Determine the (x, y) coordinate at the center of the cell enclosing the given text.  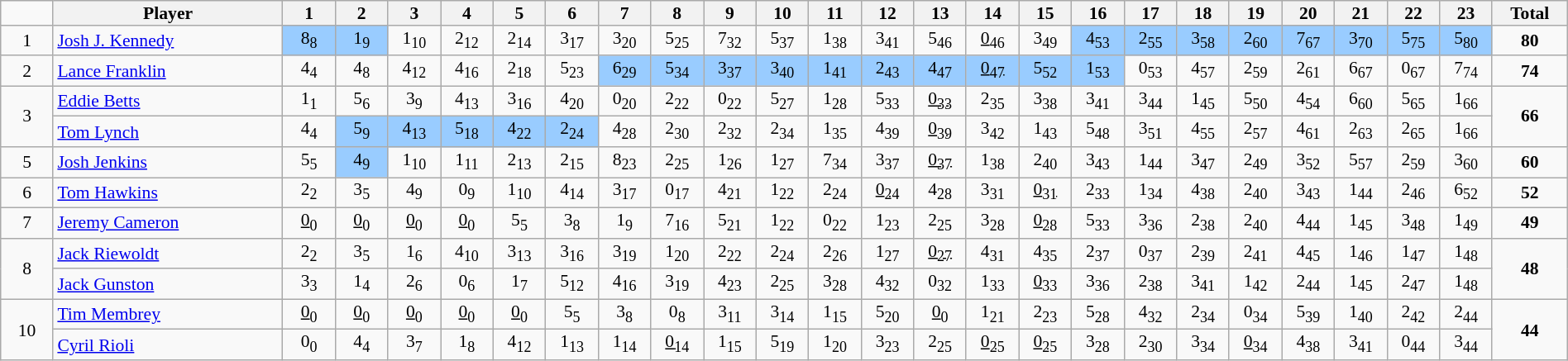
565 (1413, 101)
461 (1308, 132)
Player (168, 13)
237 (1098, 254)
13 (940, 13)
4 (467, 13)
557 (1361, 162)
454 (1308, 101)
340 (782, 71)
667 (1361, 71)
525 (677, 41)
575 (1413, 41)
774 (1466, 71)
431 (992, 254)
88 (309, 41)
420 (572, 101)
Tom Hawkins (168, 193)
218 (519, 71)
255 (1150, 41)
9 (730, 13)
149 (1466, 223)
235 (992, 101)
527 (782, 101)
349 (1045, 41)
249 (1255, 162)
33 (309, 284)
133 (992, 284)
114 (624, 345)
263 (1361, 132)
528 (1098, 314)
56 (361, 101)
629 (624, 71)
519 (782, 345)
214 (519, 41)
246 (1413, 193)
Eddie Betts (168, 101)
123 (887, 223)
552 (1045, 71)
313 (519, 254)
360 (1466, 162)
351 (1150, 132)
223 (1045, 314)
Jack Gunston (168, 284)
213 (519, 162)
39 (414, 101)
147 (1413, 254)
053 (1150, 71)
444 (1308, 223)
534 (677, 71)
520 (887, 314)
233 (1098, 193)
767 (1308, 41)
153 (1098, 71)
024 (887, 193)
74 (1530, 71)
017 (677, 193)
146 (1361, 254)
212 (467, 41)
239 (1203, 254)
141 (835, 71)
447 (940, 71)
247 (1413, 284)
020 (624, 101)
142 (1255, 284)
537 (782, 41)
12 (887, 13)
311 (730, 314)
09 (467, 193)
716 (677, 223)
512 (572, 284)
Josh J. Kennedy (168, 41)
523 (572, 71)
421 (730, 193)
445 (1308, 254)
Tom Lynch (168, 132)
521 (730, 223)
348 (1413, 223)
21 (1361, 13)
435 (1045, 254)
823 (624, 162)
338 (1045, 101)
539 (1308, 314)
226 (835, 254)
Jack Riewoldt (168, 254)
Jeremy Cameron (168, 223)
342 (992, 132)
320 (624, 41)
243 (887, 71)
027 (940, 254)
Total (1530, 13)
20 (1308, 13)
143 (1045, 132)
111 (467, 162)
260 (1255, 41)
334 (1203, 345)
410 (467, 254)
265 (1413, 132)
257 (1255, 132)
113 (572, 345)
044 (1413, 345)
242 (1413, 314)
439 (887, 132)
548 (1098, 132)
80 (1530, 41)
734 (835, 162)
580 (1466, 41)
067 (1413, 71)
134 (1150, 193)
06 (467, 284)
453 (1098, 41)
15 (1045, 13)
261 (1308, 71)
314 (782, 314)
232 (730, 132)
518 (467, 132)
Lance Franklin (168, 71)
Josh Jenkins (168, 162)
140 (1361, 314)
423 (730, 284)
047 (992, 71)
660 (1361, 101)
66 (1530, 116)
014 (677, 345)
26 (414, 284)
52 (1530, 193)
23 (1466, 13)
457 (1203, 71)
032 (940, 284)
028 (1045, 223)
241 (1255, 254)
652 (1466, 193)
128 (835, 101)
331 (992, 193)
323 (887, 345)
60 (1530, 162)
59 (361, 132)
455 (1203, 132)
031 (1045, 193)
039 (940, 132)
215 (572, 162)
08 (677, 314)
546 (940, 41)
37 (414, 345)
550 (1255, 101)
046 (992, 41)
352 (1308, 162)
422 (519, 132)
370 (1361, 41)
Cyril Rioli (168, 345)
135 (835, 132)
347 (1203, 162)
732 (730, 41)
121 (992, 314)
Tim Membrey (168, 314)
414 (572, 193)
126 (730, 162)
358 (1203, 41)
